Return the [x, y] coordinate for the center point of the cell that contains the specified text.  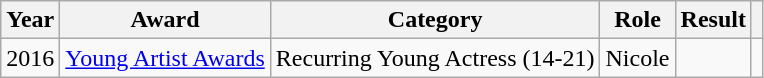
Result [713, 20]
Young Artist Awards [165, 58]
Nicole [638, 58]
Role [638, 20]
Recurring Young Actress (14-21) [435, 58]
Category [435, 20]
Award [165, 20]
Year [30, 20]
2016 [30, 58]
